Return (X, Y) of the center of cell containing provided text 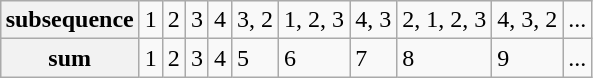
9 (528, 58)
sum (70, 58)
5 (254, 58)
2, 1, 2, 3 (444, 20)
7 (374, 58)
4, 3 (374, 20)
1, 2, 3 (314, 20)
8 (444, 58)
subsequence (70, 20)
4, 3, 2 (528, 20)
6 (314, 58)
3, 2 (254, 20)
